Locate the cell with the specified text and output its [X, Y] center coordinate. 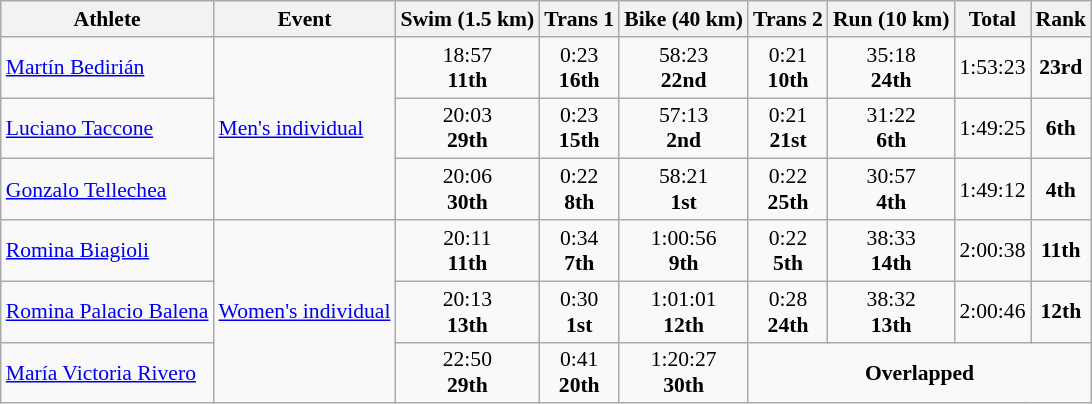
0:228th [579, 190]
Trans 1 [579, 19]
58:211st [684, 190]
0:347th [579, 250]
0:4120th [579, 372]
20:0329th [467, 128]
1:53:23 [992, 68]
2:00:38 [992, 250]
0:2315th [579, 128]
Rank [1062, 19]
38:3314th [891, 250]
23rd [1062, 68]
58:2322nd [684, 68]
0:225th [788, 250]
Romina Biagioli [108, 250]
Trans 2 [788, 19]
2:00:46 [992, 312]
35:1824th [891, 68]
12th [1062, 312]
Athlete [108, 19]
20:1111th [467, 250]
Overlapped [920, 372]
María Victoria Rivero [108, 372]
Women's individual [304, 312]
Martín Bedirián [108, 68]
Bike (40 km) [684, 19]
18:5711th [467, 68]
1:49:12 [992, 190]
Romina Palacio Balena [108, 312]
Swim (1.5 km) [467, 19]
22:5029th [467, 372]
0:2316th [579, 68]
0:2110th [788, 68]
1:00:569th [684, 250]
57:132nd [684, 128]
Total [992, 19]
11th [1062, 250]
0:2121st [788, 128]
20:0630th [467, 190]
0:2824th [788, 312]
20:1313th [467, 312]
6th [1062, 128]
31:226th [891, 128]
1:49:25 [992, 128]
1:01:0112th [684, 312]
Run (10 km) [891, 19]
Men's individual [304, 128]
38:3213th [891, 312]
4th [1062, 190]
Luciano Taccone [108, 128]
Gonzalo Tellechea [108, 190]
0:301st [579, 312]
0:2225th [788, 190]
1:20:2730th [684, 372]
30:574th [891, 190]
Event [304, 19]
